Provide the [X, Y] coordinate of the cell's center where the given text is located.  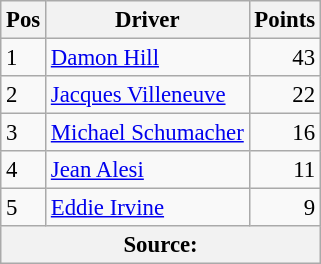
2 [24, 95]
22 [284, 95]
Points [284, 20]
Damon Hill [148, 58]
Pos [24, 20]
1 [24, 58]
Source: [161, 245]
Eddie Irvine [148, 208]
9 [284, 208]
Michael Schumacher [148, 133]
Jean Alesi [148, 170]
3 [24, 133]
11 [284, 170]
5 [24, 208]
Jacques Villeneuve [148, 95]
16 [284, 133]
4 [24, 170]
Driver [148, 20]
43 [284, 58]
